Identify which cell holds the provided text, then report its (x, y) central coordinate. 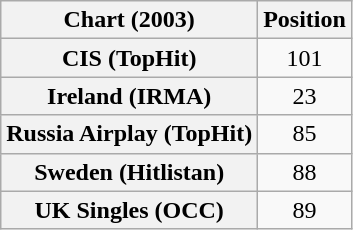
Position (305, 20)
UK Singles (OCC) (130, 210)
85 (305, 134)
Chart (2003) (130, 20)
Sweden (Hitlistan) (130, 172)
CIS (TopHit) (130, 58)
89 (305, 210)
23 (305, 96)
Ireland (IRMA) (130, 96)
88 (305, 172)
Russia Airplay (TopHit) (130, 134)
101 (305, 58)
